Scan for the cell matching the given text and deliver its [X, Y] coordinate at center. 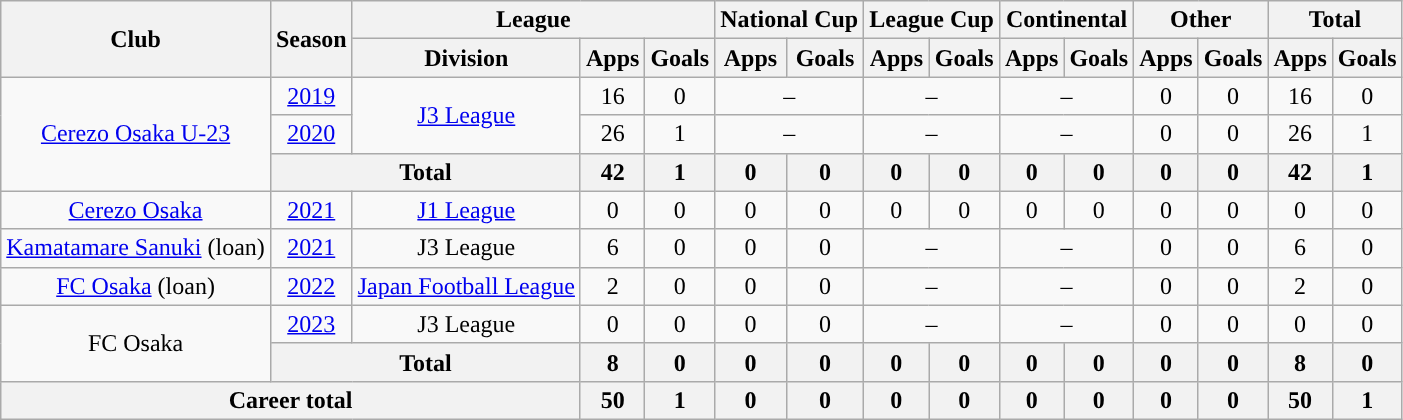
Career total [291, 400]
Cerezo Osaka U-23 [136, 134]
Continental [1066, 20]
National Cup [790, 20]
2023 [311, 324]
2022 [311, 286]
Other [1201, 20]
Division [466, 58]
Kamatamare Sanuki (loan) [136, 248]
League [534, 20]
Club [136, 39]
Season [311, 39]
2019 [311, 96]
2020 [311, 134]
J1 League [466, 210]
FC Osaka [136, 343]
Cerezo Osaka [136, 210]
League Cup [932, 20]
FC Osaka (loan) [136, 286]
Japan Football League [466, 286]
